For the text-containing cell, return its midpoint in (X, Y) coordinate format. 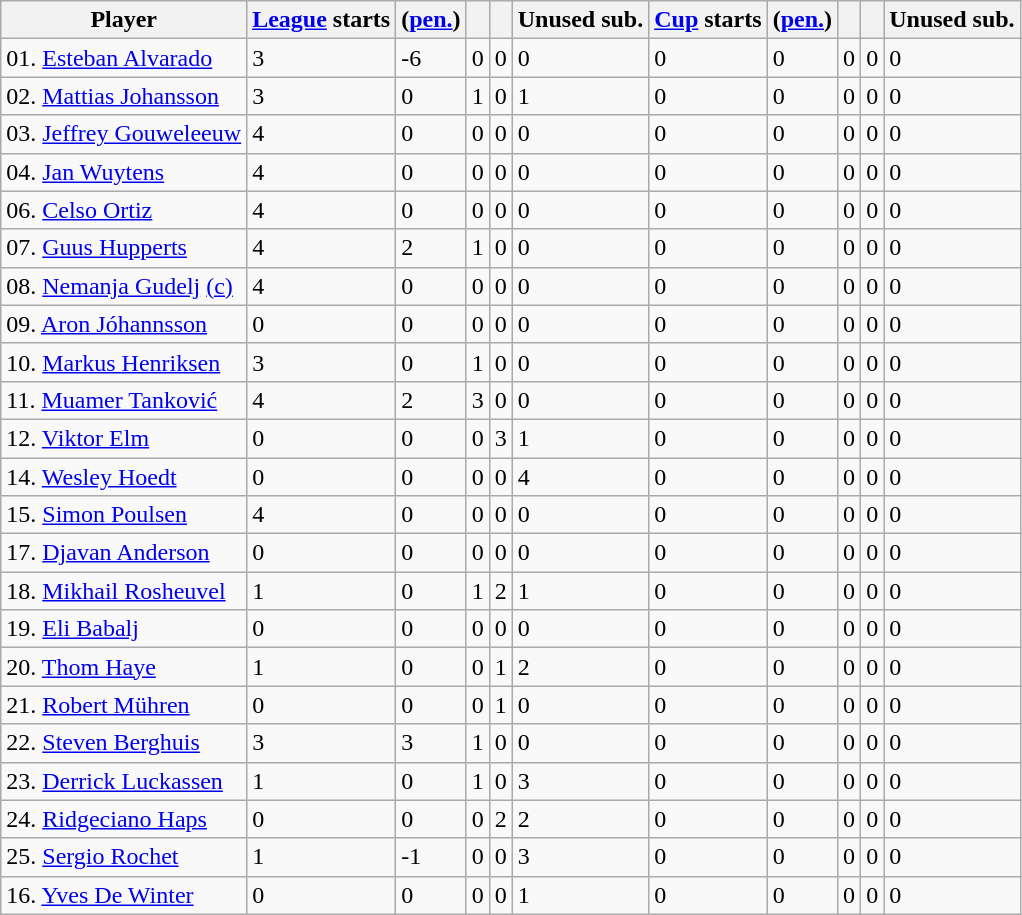
03. Jeffrey Gouweleeuw (124, 134)
22. Steven Berghuis (124, 743)
14. Wesley Hoedt (124, 477)
11. Muamer Tanković (124, 400)
17. Djavan Anderson (124, 553)
02. Mattias Johansson (124, 96)
12. Viktor Elm (124, 438)
18. Mikhail Rosheuvel (124, 591)
01. Esteban Alvarado (124, 58)
09. Aron Jóhannsson (124, 324)
10. Markus Henriksen (124, 362)
08. Nemanja Gudelj (c) (124, 286)
06. Celso Ortiz (124, 210)
07. Guus Hupperts (124, 248)
-6 (431, 58)
League starts (322, 20)
25. Sergio Rochet (124, 857)
16. Yves De Winter (124, 895)
24. Ridgeciano Haps (124, 819)
-1 (431, 857)
Cup starts (708, 20)
21. Robert Mühren (124, 705)
04. Jan Wuytens (124, 172)
Player (124, 20)
15. Simon Poulsen (124, 515)
20. Thom Haye (124, 667)
19. Eli Babalj (124, 629)
23. Derrick Luckassen (124, 781)
